From the cell containing the given text, extract its center point as (x, y) coordinate. 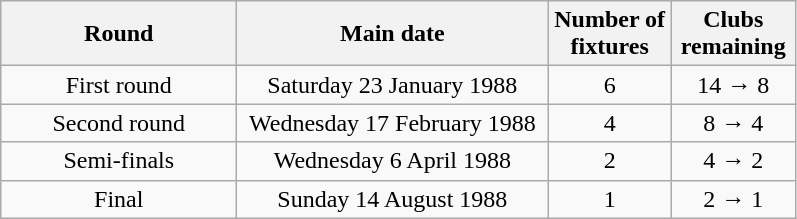
First round (119, 85)
1 (610, 199)
Wednesday 17 February 1988 (392, 123)
Wednesday 6 April 1988 (392, 161)
4 (610, 123)
Saturday 23 January 1988 (392, 85)
Second round (119, 123)
Main date (392, 34)
2 → 1 (733, 199)
6 (610, 85)
Final (119, 199)
4 → 2 (733, 161)
2 (610, 161)
Clubs remaining (733, 34)
Round (119, 34)
Semi-finals (119, 161)
14 → 8 (733, 85)
8 → 4 (733, 123)
Sunday 14 August 1988 (392, 199)
Number of fixtures (610, 34)
